Search for the cell housing the specified text and yield its (X, Y) center coordinate. 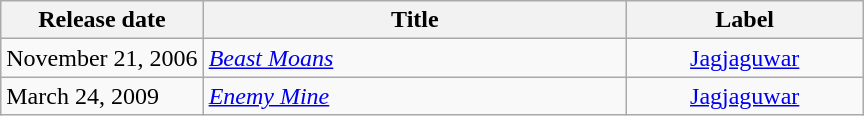
Label (745, 20)
Release date (102, 20)
November 21, 2006 (102, 58)
March 24, 2009 (102, 96)
Enemy Mine (415, 96)
Title (415, 20)
Beast Moans (415, 58)
